Locate the cell with the specified text and output its (X, Y) center coordinate. 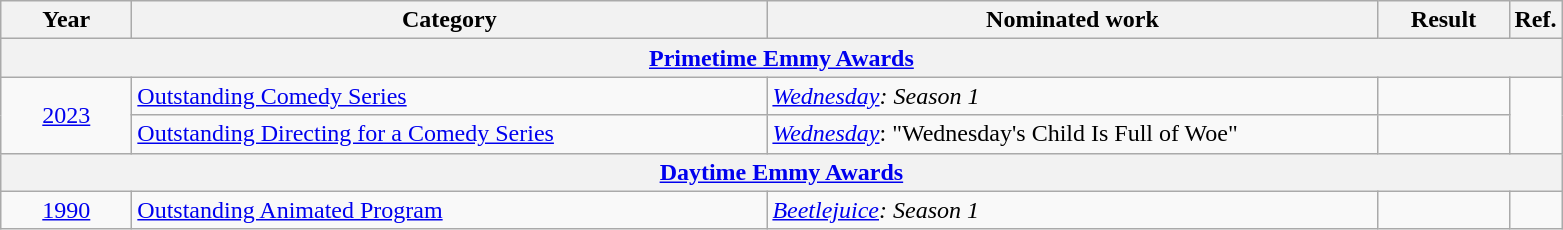
Category (450, 20)
Daytime Emmy Awards (782, 172)
Outstanding Animated Program (450, 210)
Nominated work (1072, 20)
Outstanding Directing for a Comedy Series (450, 134)
Primetime Emmy Awards (782, 58)
2023 (66, 115)
Year (66, 20)
Result (1444, 20)
Outstanding Comedy Series (450, 96)
Ref. (1536, 20)
Beetlejuice: Season 1 (1072, 210)
Wednesday: "Wednesday's Child Is Full of Woe" (1072, 134)
1990 (66, 210)
Wednesday: Season 1 (1072, 96)
